Identify which cell holds the provided text, then report its (X, Y) central coordinate. 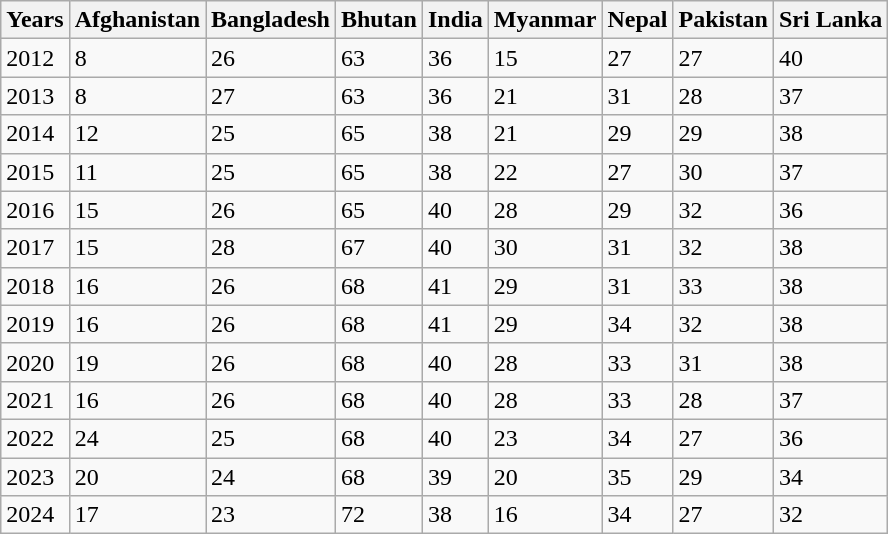
India (455, 20)
2020 (35, 362)
39 (455, 477)
2015 (35, 172)
2021 (35, 400)
2017 (35, 248)
2012 (35, 58)
35 (638, 477)
11 (137, 172)
Sri Lanka (830, 20)
Years (35, 20)
Afghanistan (137, 20)
19 (137, 362)
2014 (35, 134)
22 (545, 172)
2024 (35, 515)
17 (137, 515)
Myanmar (545, 20)
Pakistan (723, 20)
2022 (35, 438)
67 (378, 248)
72 (378, 515)
Nepal (638, 20)
Bhutan (378, 20)
Bangladesh (271, 20)
2016 (35, 210)
2018 (35, 286)
2023 (35, 477)
12 (137, 134)
2019 (35, 324)
2013 (35, 96)
